Locate the cell with the specified text and output its (x, y) center coordinate. 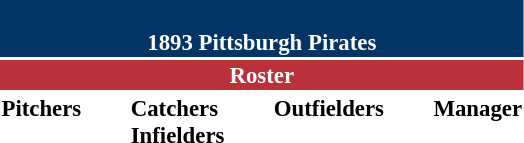
1893 Pittsburgh Pirates (262, 28)
Roster (262, 75)
